Output the [X, Y] coordinate of the center of the cell containing the given text.  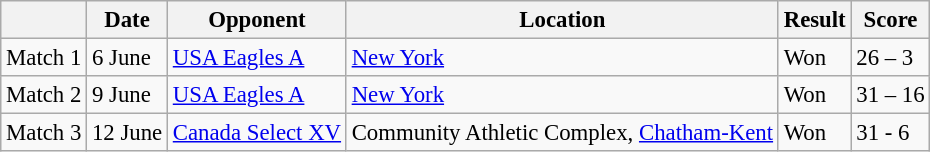
31 - 6 [890, 133]
Canada Select XV [256, 133]
Match 2 [44, 95]
Match 3 [44, 133]
26 – 3 [890, 58]
Date [128, 20]
6 June [128, 58]
31 – 16 [890, 95]
Opponent [256, 20]
9 June [128, 95]
Location [562, 20]
Score [890, 20]
Community Athletic Complex, Chatham-Kent [562, 133]
Match 1 [44, 58]
Result [814, 20]
12 June [128, 133]
